Search for the cell housing the specified text and yield its [x, y] center coordinate. 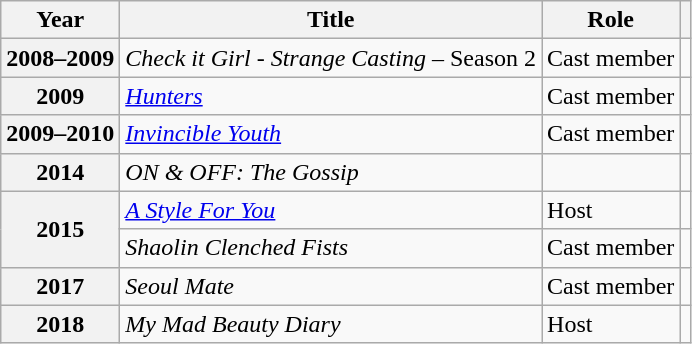
2008–2009 [60, 58]
Title [331, 20]
2018 [60, 324]
Seoul Mate [331, 286]
Check it Girl - Strange Casting – Season 2 [331, 58]
A Style For You [331, 210]
Shaolin Clenched Fists [331, 248]
2014 [60, 172]
Invincible Youth [331, 134]
2015 [60, 229]
2009–2010 [60, 134]
Year [60, 20]
ON & OFF: The Gossip [331, 172]
2009 [60, 96]
Role [611, 20]
2017 [60, 286]
Hunters [331, 96]
My Mad Beauty Diary [331, 324]
